Find where the given text appears and provide that cell's center as (X, Y) coordinate. 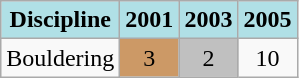
2001 (150, 20)
2005 (268, 20)
2 (208, 58)
10 (268, 58)
Discipline (60, 20)
Bouldering (60, 58)
2003 (208, 20)
3 (150, 58)
